Extract the (x, y) coordinate from the center of the cell holding the provided text.  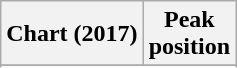
Peakposition (189, 34)
Chart (2017) (72, 34)
